Capture the cell that displays the provided text and extract its (x, y) central coordinate. 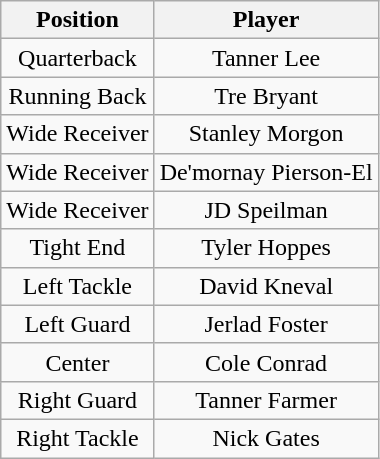
Tre Bryant (266, 96)
Tyler Hoppes (266, 248)
Left Guard (78, 324)
Right Tackle (78, 438)
Player (266, 20)
Right Guard (78, 400)
JD Speilman (266, 210)
Tanner Farmer (266, 400)
De'mornay Pierson-El (266, 172)
Center (78, 362)
Jerlad Foster (266, 324)
David Kneval (266, 286)
Left Tackle (78, 286)
Stanley Morgon (266, 134)
Nick Gates (266, 438)
Tanner Lee (266, 58)
Position (78, 20)
Running Back (78, 96)
Tight End (78, 248)
Quarterback (78, 58)
Cole Conrad (266, 362)
